Search for the cell housing the specified text and yield its (X, Y) center coordinate. 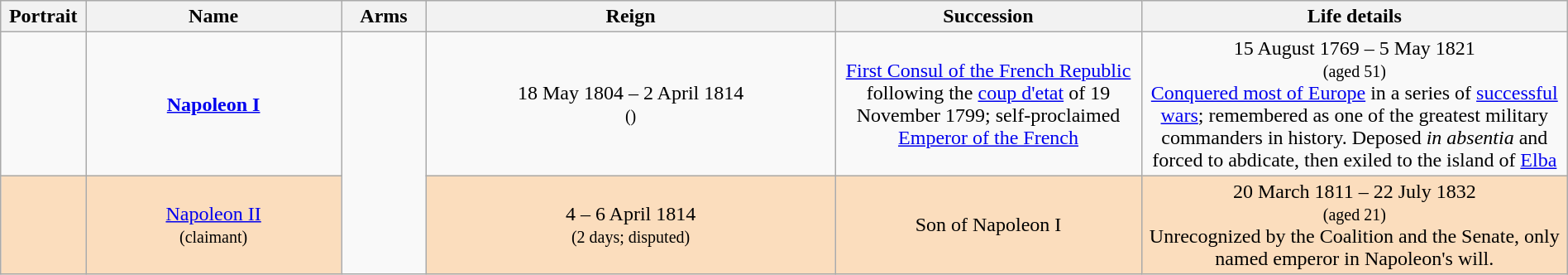
Life details (1355, 17)
Reign (630, 17)
20 March 1811 – 22 July 1832(aged 21)Unrecognized by the Coalition and the Senate, only named emperor in Napoleon's will. (1355, 225)
Son of Napoleon I (989, 225)
18 May 1804 – 2 April 1814() (630, 104)
Name (213, 17)
First Consul of the French Republic following the coup d'etat of 19 November 1799; self-proclaimed Emperor of the French (989, 104)
Arms (384, 17)
4 – 6 April 1814(2 days; disputed) (630, 225)
Succession (989, 17)
Napoleon I (213, 104)
Napoleon II(claimant) (213, 225)
Portrait (43, 17)
